Detect which cell encompasses the target text, then output its (x, y) center coordinate. 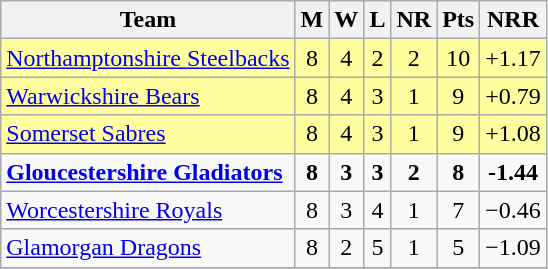
Team (148, 20)
+0.79 (514, 96)
M (312, 20)
Glamorgan Dragons (148, 248)
NRR (514, 20)
NR (414, 20)
Somerset Sabres (148, 134)
-1.44 (514, 172)
Worcestershire Royals (148, 210)
W (346, 20)
10 (458, 58)
7 (458, 210)
+1.17 (514, 58)
Gloucestershire Gladiators (148, 172)
−0.46 (514, 210)
−1.09 (514, 248)
L (378, 20)
Northamptonshire Steelbacks (148, 58)
Pts (458, 20)
+1.08 (514, 134)
Warwickshire Bears (148, 96)
